For the text-containing cell, return its midpoint in [X, Y] coordinate format. 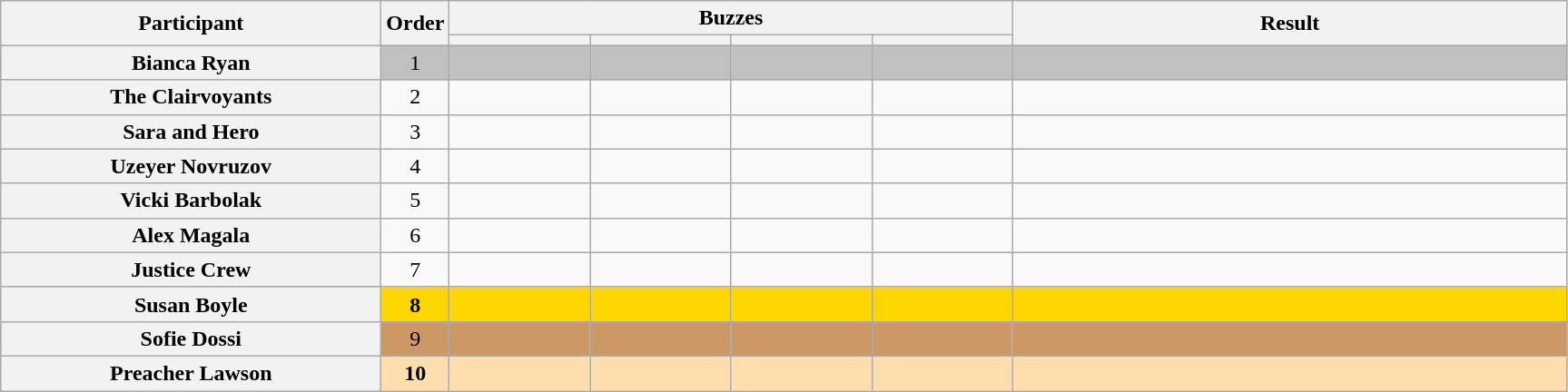
Uzeyer Novruzov [191, 166]
2 [416, 97]
4 [416, 166]
6 [416, 235]
Sara and Hero [191, 132]
9 [416, 338]
Alex Magala [191, 235]
Preacher Lawson [191, 373]
1 [416, 63]
Sofie Dossi [191, 338]
Order [416, 24]
Participant [191, 24]
The Clairvoyants [191, 97]
5 [416, 201]
Bianca Ryan [191, 63]
Result [1289, 24]
Buzzes [731, 18]
Vicki Barbolak [191, 201]
Susan Boyle [191, 304]
7 [416, 269]
10 [416, 373]
3 [416, 132]
8 [416, 304]
Justice Crew [191, 269]
